Detect which cell encompasses the target text, then output its [x, y] center coordinate. 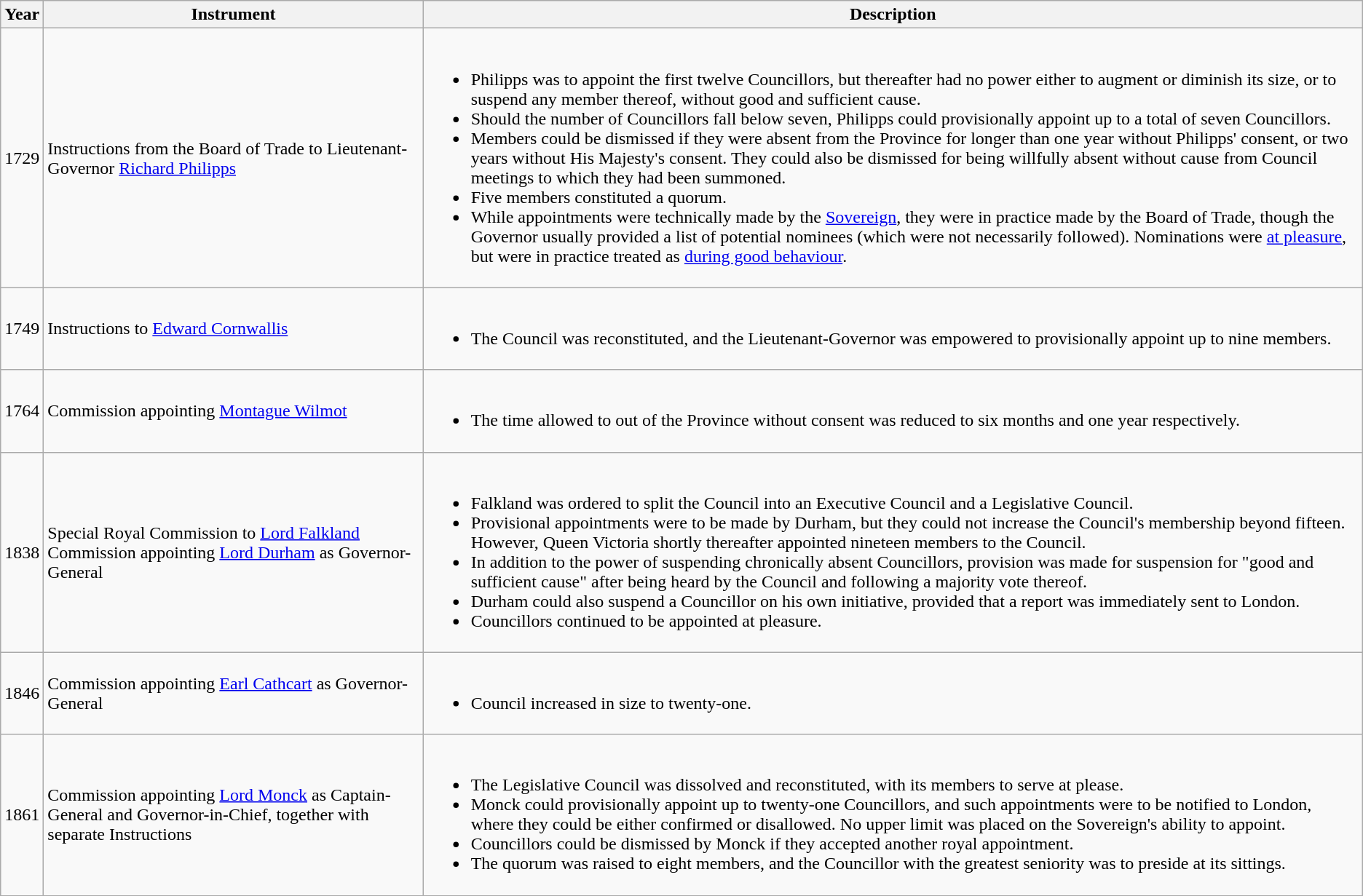
Council increased in size to twenty-one. [893, 693]
Instructions from the Board of Trade to Lieutenant-Governor Richard Philipps [233, 158]
Commission appointing Earl Cathcart as Governor-General [233, 693]
Instrument [233, 15]
Description [893, 15]
The time allowed to out of the Province without consent was reduced to six months and one year respectively. [893, 411]
1846 [22, 693]
Commission appointing Montague Wilmot [233, 411]
Year [22, 15]
1764 [22, 411]
1861 [22, 815]
Special Royal Commission to Lord FalklandCommission appointing Lord Durham as Governor-General [233, 552]
1749 [22, 329]
Commission appointing Lord Monck as Captain-General and Governor-in-Chief, together with separate Instructions [233, 815]
1729 [22, 158]
1838 [22, 552]
The Council was reconstituted, and the Lieutenant-Governor was empowered to provisionally appoint up to nine members. [893, 329]
Instructions to Edward Cornwallis [233, 329]
